Scan for the cell matching the given text and deliver its (X, Y) coordinate at center. 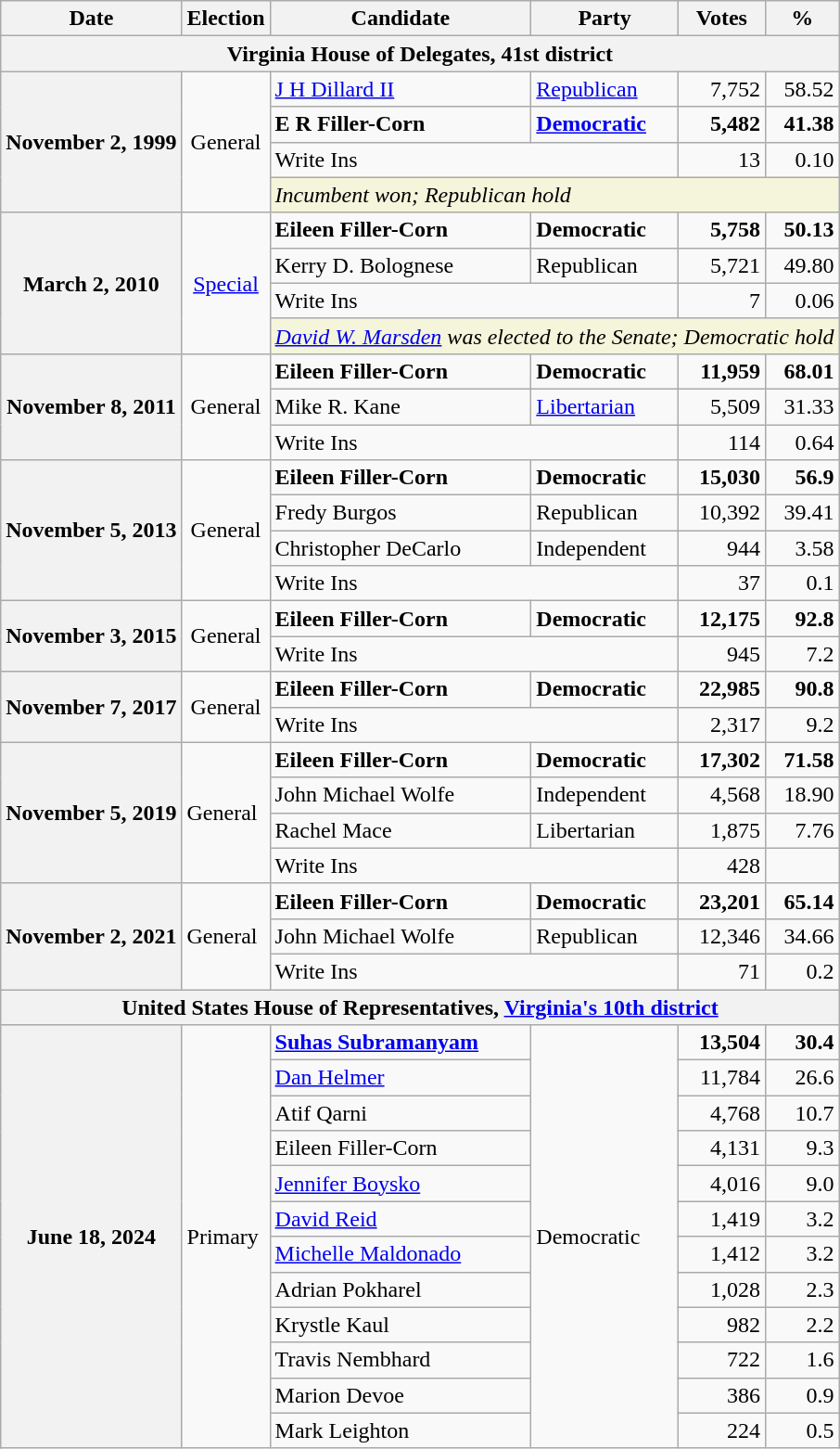
1,419 (721, 1219)
Travis Nembhard (401, 1360)
26.6 (803, 1078)
% (803, 19)
37 (721, 583)
224 (721, 1430)
945 (721, 654)
7,752 (721, 89)
Mark Leighton (401, 1430)
13 (721, 160)
1,875 (721, 830)
June 18, 2024 (91, 1237)
David Reid (401, 1219)
David W. Marsden was elected to the Senate; Democratic hold (554, 336)
Votes (721, 19)
9.0 (803, 1184)
5,758 (721, 230)
Atif Qarni (401, 1113)
Kerry D. Bolognese (401, 265)
23,201 (721, 901)
386 (721, 1395)
68.01 (803, 371)
November 2, 2021 (91, 936)
5,509 (721, 406)
November 2, 1999 (91, 142)
4,131 (721, 1148)
58.52 (803, 89)
15,030 (721, 478)
2,317 (721, 724)
March 2, 2010 (91, 283)
114 (721, 442)
11,784 (721, 1078)
Special (226, 283)
722 (721, 1360)
Date (91, 19)
0.10 (803, 160)
United States House of Representatives, Virginia's 10th district (420, 1007)
0.64 (803, 442)
7 (721, 301)
2.2 (803, 1325)
944 (721, 548)
4,016 (721, 1184)
11,959 (721, 371)
12,346 (721, 936)
7.2 (803, 654)
4,768 (721, 1113)
0.5 (803, 1430)
0.9 (803, 1395)
90.8 (803, 689)
10.7 (803, 1113)
November 3, 2015 (91, 636)
Jennifer Boysko (401, 1184)
13,504 (721, 1043)
1,412 (721, 1254)
12,175 (721, 619)
3.58 (803, 548)
Primary (226, 1237)
Krystle Kaul (401, 1325)
November 7, 2017 (91, 707)
71 (721, 971)
Rachel Mace (401, 830)
9.2 (803, 724)
November 5, 2019 (91, 813)
30.4 (803, 1043)
Candidate (401, 19)
Adrian Pokharel (401, 1289)
Christopher DeCarlo (401, 548)
Party (605, 19)
0.1 (803, 583)
November 8, 2011 (91, 406)
5,482 (721, 124)
0.06 (803, 301)
E R Filler-Corn (401, 124)
31.33 (803, 406)
Marion Devoe (401, 1395)
Incumbent won; Republican hold (554, 195)
1.6 (803, 1360)
22,985 (721, 689)
4,568 (721, 795)
9.3 (803, 1148)
Dan Helmer (401, 1078)
0.2 (803, 971)
Fredy Burgos (401, 513)
71.58 (803, 760)
982 (721, 1325)
34.66 (803, 936)
1,028 (721, 1289)
7.76 (803, 830)
Virginia House of Delegates, 41st district (420, 54)
41.38 (803, 124)
Mike R. Kane (401, 406)
92.8 (803, 619)
49.80 (803, 265)
5,721 (721, 265)
17,302 (721, 760)
56.9 (803, 478)
428 (721, 866)
50.13 (803, 230)
Suhas Subramanyam (401, 1043)
2.3 (803, 1289)
J H Dillard II (401, 89)
10,392 (721, 513)
Election (226, 19)
65.14 (803, 901)
18.90 (803, 795)
November 5, 2013 (91, 531)
39.41 (803, 513)
Michelle Maldonado (401, 1254)
